Locate the cell with the specified text and output its [X, Y] center coordinate. 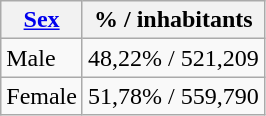
Sex [42, 20]
51,78% / 559,790 [173, 96]
Male [42, 58]
Female [42, 96]
48,22% / 521,209 [173, 58]
% / inhabitants [173, 20]
